Search for the cell housing the specified text and yield its [x, y] center coordinate. 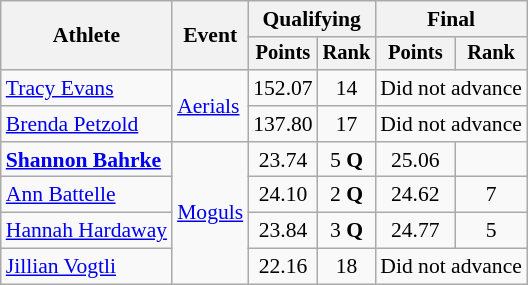
Moguls [210, 213]
5 [491, 231]
Jillian Vogtli [86, 267]
Hannah Hardaway [86, 231]
3 Q [347, 231]
Athlete [86, 36]
24.62 [415, 195]
24.10 [282, 195]
7 [491, 195]
Ann Battelle [86, 195]
24.77 [415, 231]
23.84 [282, 231]
23.74 [282, 160]
152.07 [282, 88]
5 Q [347, 160]
Shannon Bahrke [86, 160]
Qualifying [312, 19]
25.06 [415, 160]
18 [347, 267]
Tracy Evans [86, 88]
Aerials [210, 106]
Brenda Petzold [86, 124]
2 Q [347, 195]
137.80 [282, 124]
Event [210, 36]
14 [347, 88]
17 [347, 124]
Final [451, 19]
22.16 [282, 267]
